Locate the cell with the specified text and output its [x, y] center coordinate. 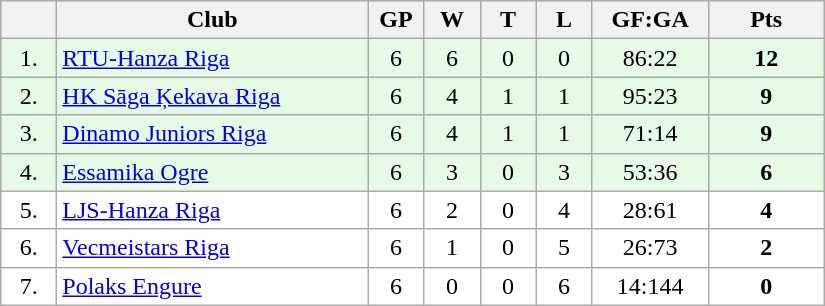
3. [29, 134]
1. [29, 58]
GP [396, 20]
GF:GA [650, 20]
6. [29, 248]
Club [212, 20]
53:36 [650, 172]
5. [29, 210]
Dinamo Juniors Riga [212, 134]
Vecmeistars Riga [212, 248]
5 [564, 248]
T [508, 20]
Pts [766, 20]
7. [29, 286]
95:23 [650, 96]
26:73 [650, 248]
12 [766, 58]
4. [29, 172]
L [564, 20]
RTU-Hanza Riga [212, 58]
Polaks Engure [212, 286]
71:14 [650, 134]
28:61 [650, 210]
14:144 [650, 286]
LJS-Hanza Riga [212, 210]
W [452, 20]
2. [29, 96]
86:22 [650, 58]
Essamika Ogre [212, 172]
HK Sāga Ķekava Riga [212, 96]
